Pinpoint the cell where the given text exists, returning its [X, Y] midpoint coordinate. 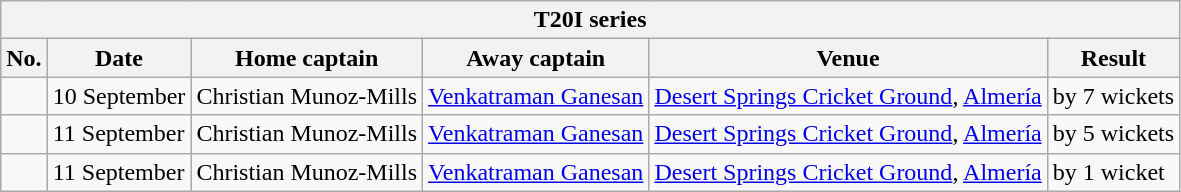
Date [119, 58]
Venue [848, 58]
Home captain [307, 58]
by 1 wicket [1113, 172]
No. [24, 58]
10 September [119, 96]
Result [1113, 58]
by 7 wickets [1113, 96]
T20I series [590, 20]
Away captain [536, 58]
by 5 wickets [1113, 134]
